Capture the cell that displays the provided text and extract its [x, y] central coordinate. 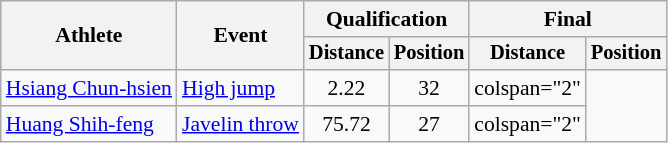
27 [429, 124]
Hsiang Chun-hsien [89, 88]
High jump [240, 88]
Athlete [89, 36]
32 [429, 88]
Final [568, 19]
2.22 [346, 88]
Event [240, 36]
Qualification [386, 19]
Huang Shih-feng [89, 124]
75.72 [346, 124]
Javelin throw [240, 124]
